Find where the given text appears and provide that cell's center as (x, y) coordinate. 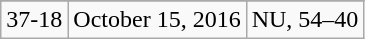
NU, 54–40 (305, 20)
October 15, 2016 (157, 20)
37-18 (34, 20)
